Locate the cell with the specified text and output its [X, Y] center coordinate. 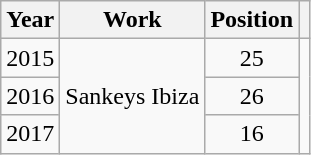
25 [252, 58]
2015 [30, 58]
Position [252, 20]
Year [30, 20]
2016 [30, 96]
26 [252, 96]
Sankeys Ibiza [132, 96]
Work [132, 20]
16 [252, 134]
2017 [30, 134]
